Pinpoint the cell where the given text exists, returning its [X, Y] midpoint coordinate. 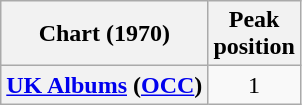
1 [254, 85]
Chart (1970) [104, 34]
UK Albums (OCC) [104, 85]
Peakposition [254, 34]
